Identify which cell holds the provided text, then report its [X, Y] central coordinate. 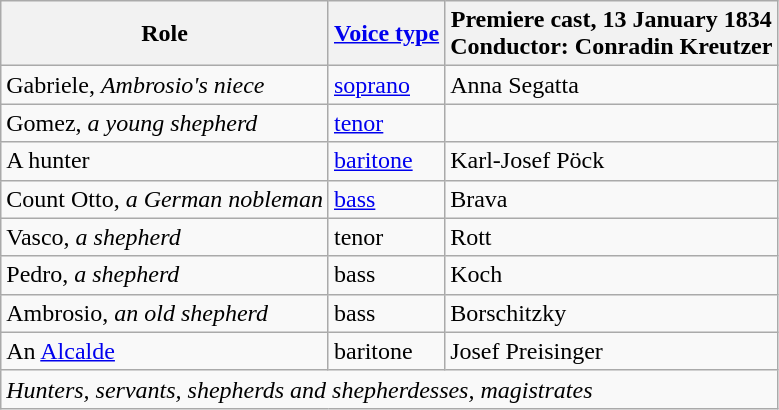
Rott [612, 237]
Premiere cast, 13 January 1834Conductor: Conradin Kreutzer [612, 34]
Hunters, servants, shepherds and shepherdesses, magistrates [390, 389]
Vasco, a shepherd [165, 237]
Josef Preisinger [612, 351]
Pedro, a shepherd [165, 275]
Count Otto, a German nobleman [165, 199]
Brava [612, 199]
soprano [386, 85]
A hunter [165, 161]
Karl-Josef Pöck [612, 161]
An Alcalde [165, 351]
Gabriele, Ambrosio's niece [165, 85]
Ambrosio, an old shepherd [165, 313]
Role [165, 34]
Gomez, a young shepherd [165, 123]
Anna Segatta [612, 85]
Borschitzky [612, 313]
Koch [612, 275]
Voice type [386, 34]
